For the text-containing cell, return its midpoint in (X, Y) coordinate format. 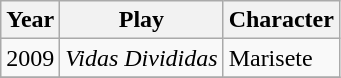
2009 (30, 58)
Vidas Divididas (142, 58)
Character (281, 20)
Year (30, 20)
Play (142, 20)
Marisete (281, 58)
